Pinpoint the cell where the given text exists, returning its [X, Y] midpoint coordinate. 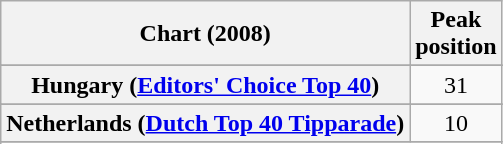
Hungary (Editors' Choice Top 40) [206, 85]
Netherlands (Dutch Top 40 Tipparade) [206, 123]
31 [456, 85]
Peakposition [456, 34]
Chart (2008) [206, 34]
10 [456, 123]
